Determine the (X, Y) coordinate at the center of the cell enclosing the given text.  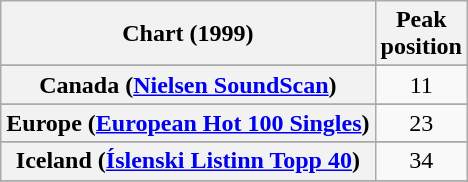
Peakposition (421, 34)
34 (421, 161)
11 (421, 85)
Canada (Nielsen SoundScan) (188, 85)
Chart (1999) (188, 34)
23 (421, 123)
Iceland (Íslenski Listinn Topp 40) (188, 161)
Europe (European Hot 100 Singles) (188, 123)
